Determine the (X, Y) coordinate at the center of the cell enclosing the given text.  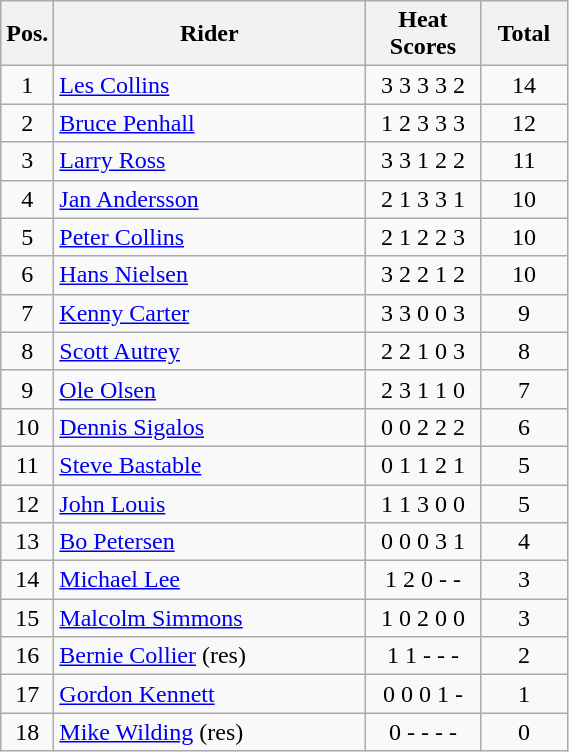
2 1 3 3 1 (423, 199)
13 (28, 542)
3 2 2 1 2 (423, 275)
0 0 0 3 1 (423, 542)
Peter Collins (210, 237)
Hans Nielsen (210, 275)
1 2 0 - - (423, 580)
Gordon Kennett (210, 694)
0 1 1 2 1 (423, 465)
1 0 2 0 0 (423, 618)
2 1 2 2 3 (423, 237)
3 3 0 0 3 (423, 313)
Heat Scores (423, 34)
1 1 - - - (423, 656)
3 3 3 3 2 (423, 85)
Kenny Carter (210, 313)
Malcolm Simmons (210, 618)
Scott Autrey (210, 351)
Dennis Sigalos (210, 427)
Rider (210, 34)
Bernie Collier (res) (210, 656)
3 3 1 2 2 (423, 161)
0 0 0 1 - (423, 694)
18 (28, 732)
John Louis (210, 503)
Les Collins (210, 85)
16 (28, 656)
Mike Wilding (res) (210, 732)
Jan Andersson (210, 199)
Steve Bastable (210, 465)
Pos. (28, 34)
15 (28, 618)
Total (524, 34)
1 1 3 0 0 (423, 503)
17 (28, 694)
Bo Petersen (210, 542)
0 (524, 732)
0 - - - - (423, 732)
2 2 1 0 3 (423, 351)
Larry Ross (210, 161)
2 3 1 1 0 (423, 389)
Michael Lee (210, 580)
Ole Olsen (210, 389)
1 2 3 3 3 (423, 123)
0 0 2 2 2 (423, 427)
Bruce Penhall (210, 123)
